Output the [X, Y] coordinate of the center of the cell containing the given text.  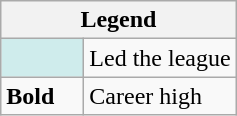
Career high [160, 96]
Legend [118, 20]
Bold [42, 96]
Led the league [160, 58]
